Extract the [x, y] coordinate from the center of the cell holding the provided text.  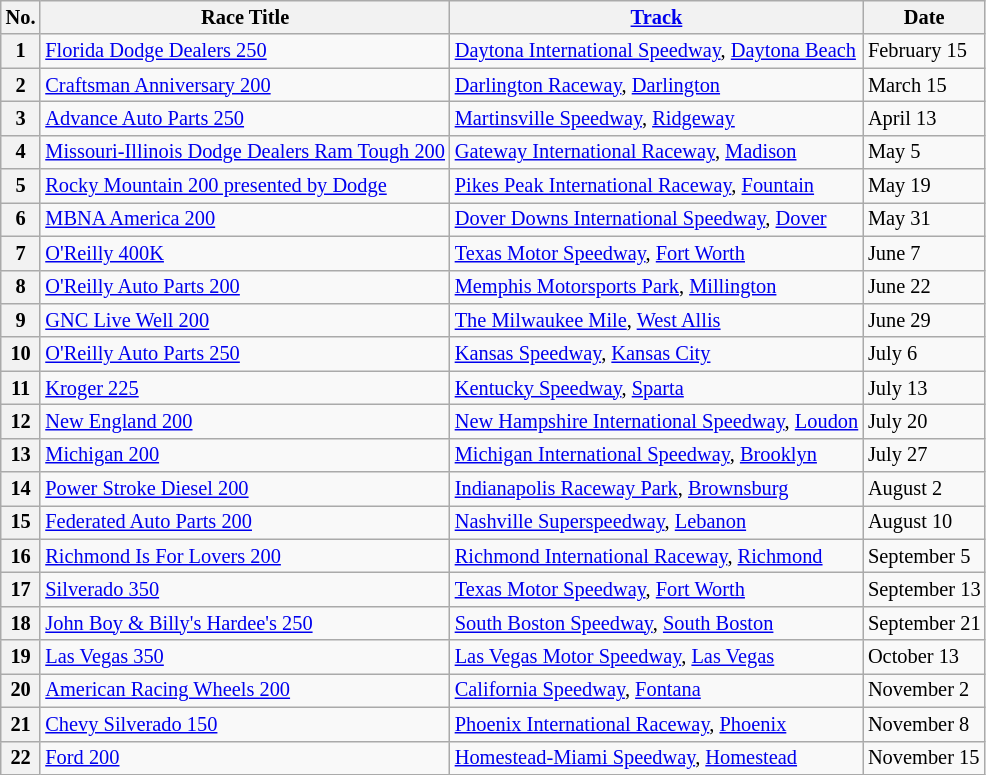
Gateway International Raceway, Madison [656, 152]
Dover Downs International Speedway, Dover [656, 219]
Power Stroke Diesel 200 [244, 489]
July 27 [924, 455]
May 5 [924, 152]
July 6 [924, 354]
July 13 [924, 388]
Michigan International Speedway, Brooklyn [656, 455]
May 31 [924, 219]
Las Vegas Motor Speedway, Las Vegas [656, 657]
16 [21, 556]
MBNA America 200 [244, 219]
7 [21, 253]
March 15 [924, 85]
June 29 [924, 320]
Silverado 350 [244, 589]
February 15 [924, 51]
Nashville Superspeedway, Lebanon [656, 522]
1 [21, 51]
GNC Live Well 200 [244, 320]
American Racing Wheels 200 [244, 690]
May 19 [924, 186]
Track [656, 17]
November 2 [924, 690]
Richmond Is For Lovers 200 [244, 556]
June 7 [924, 253]
21 [21, 724]
O'Reilly Auto Parts 250 [244, 354]
Martinsville Speedway, Ridgeway [656, 118]
Homestead-Miami Speedway, Homestead [656, 758]
Ford 200 [244, 758]
Race Title [244, 17]
June 22 [924, 287]
Craftsman Anniversary 200 [244, 85]
November 8 [924, 724]
Indianapolis Raceway Park, Brownsburg [656, 489]
September 13 [924, 589]
The Milwaukee Mile, West Allis [656, 320]
Memphis Motorsports Park, Millington [656, 287]
November 15 [924, 758]
4 [21, 152]
Advance Auto Parts 250 [244, 118]
Missouri-Illinois Dodge Dealers Ram Tough 200 [244, 152]
Date [924, 17]
2 [21, 85]
11 [21, 388]
Phoenix International Raceway, Phoenix [656, 724]
12 [21, 421]
July 20 [924, 421]
19 [21, 657]
20 [21, 690]
6 [21, 219]
22 [21, 758]
California Speedway, Fontana [656, 690]
October 13 [924, 657]
9 [21, 320]
John Boy & Billy's Hardee's 250 [244, 623]
South Boston Speedway, South Boston [656, 623]
3 [21, 118]
17 [21, 589]
Rocky Mountain 200 presented by Dodge [244, 186]
April 13 [924, 118]
Chevy Silverado 150 [244, 724]
Michigan 200 [244, 455]
10 [21, 354]
Daytona International Speedway, Daytona Beach [656, 51]
18 [21, 623]
Richmond International Raceway, Richmond [656, 556]
Kentucky Speedway, Sparta [656, 388]
13 [21, 455]
New Hampshire International Speedway, Loudon [656, 421]
September 21 [924, 623]
August 2 [924, 489]
14 [21, 489]
August 10 [924, 522]
15 [21, 522]
Kansas Speedway, Kansas City [656, 354]
5 [21, 186]
Federated Auto Parts 200 [244, 522]
Florida Dodge Dealers 250 [244, 51]
O'Reilly Auto Parts 200 [244, 287]
Kroger 225 [244, 388]
Darlington Raceway, Darlington [656, 85]
Las Vegas 350 [244, 657]
No. [21, 17]
Pikes Peak International Raceway, Fountain [656, 186]
New England 200 [244, 421]
8 [21, 287]
September 5 [924, 556]
O'Reilly 400K [244, 253]
